Output the [X, Y] coordinate of the center of the cell containing the given text.  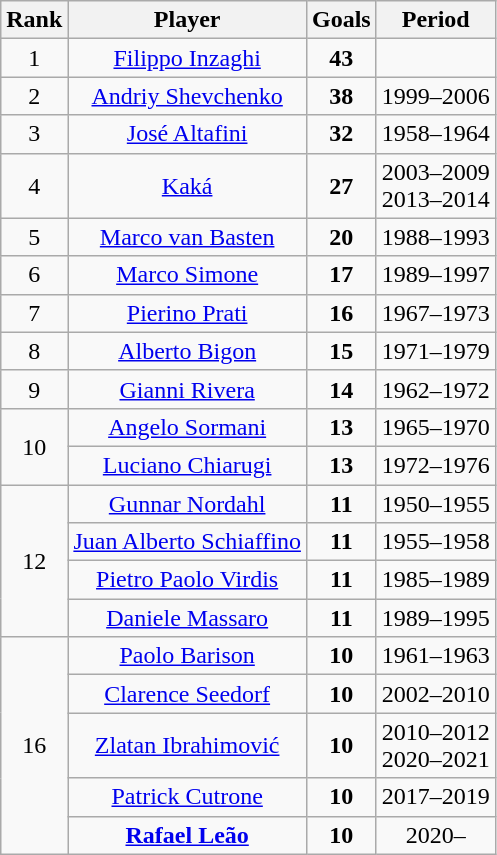
Pietro Paolo Virdis [188, 580]
1988–1993 [436, 237]
Gianni Rivera [188, 389]
Andriy Shevchenko [188, 96]
Rafael Leão [188, 835]
2010–20122020–2021 [436, 746]
1972–1976 [436, 465]
Goals [341, 20]
3 [34, 134]
17 [341, 275]
Player [188, 20]
43 [341, 58]
1989–1995 [436, 618]
Daniele Massaro [188, 618]
Zlatan Ibrahimović [188, 746]
9 [34, 389]
27 [341, 186]
14 [341, 389]
Marco van Basten [188, 237]
Pierino Prati [188, 313]
1961–1963 [436, 656]
5 [34, 237]
2017–2019 [436, 797]
1985–1989 [436, 580]
12 [34, 560]
7 [34, 313]
1955–1958 [436, 542]
2020– [436, 835]
4 [34, 186]
Paolo Barison [188, 656]
15 [341, 351]
Clarence Seedorf [188, 694]
1962–1972 [436, 389]
1965–1970 [436, 427]
Rank [34, 20]
Juan Alberto Schiaffino [188, 542]
Alberto Bigon [188, 351]
1958–1964 [436, 134]
20 [341, 237]
2 [34, 96]
32 [341, 134]
Gunnar Nordahl [188, 503]
Kaká [188, 186]
1989–1997 [436, 275]
38 [341, 96]
1950–1955 [436, 503]
1967–1973 [436, 313]
Luciano Chiarugi [188, 465]
Patrick Cutrone [188, 797]
1 [34, 58]
Angelo Sormani [188, 427]
1971–1979 [436, 351]
Filippo Inzaghi [188, 58]
2003–20092013–2014 [436, 186]
6 [34, 275]
8 [34, 351]
José Altafini [188, 134]
Period [436, 20]
Marco Simone [188, 275]
1999–2006 [436, 96]
2002–2010 [436, 694]
